Return the (x, y) coordinate for the center point of the cell that contains the specified text.  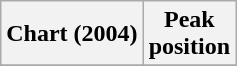
Peakposition (189, 34)
Chart (2004) (72, 34)
